Extract the [X, Y] coordinate from the center of the cell holding the provided text.  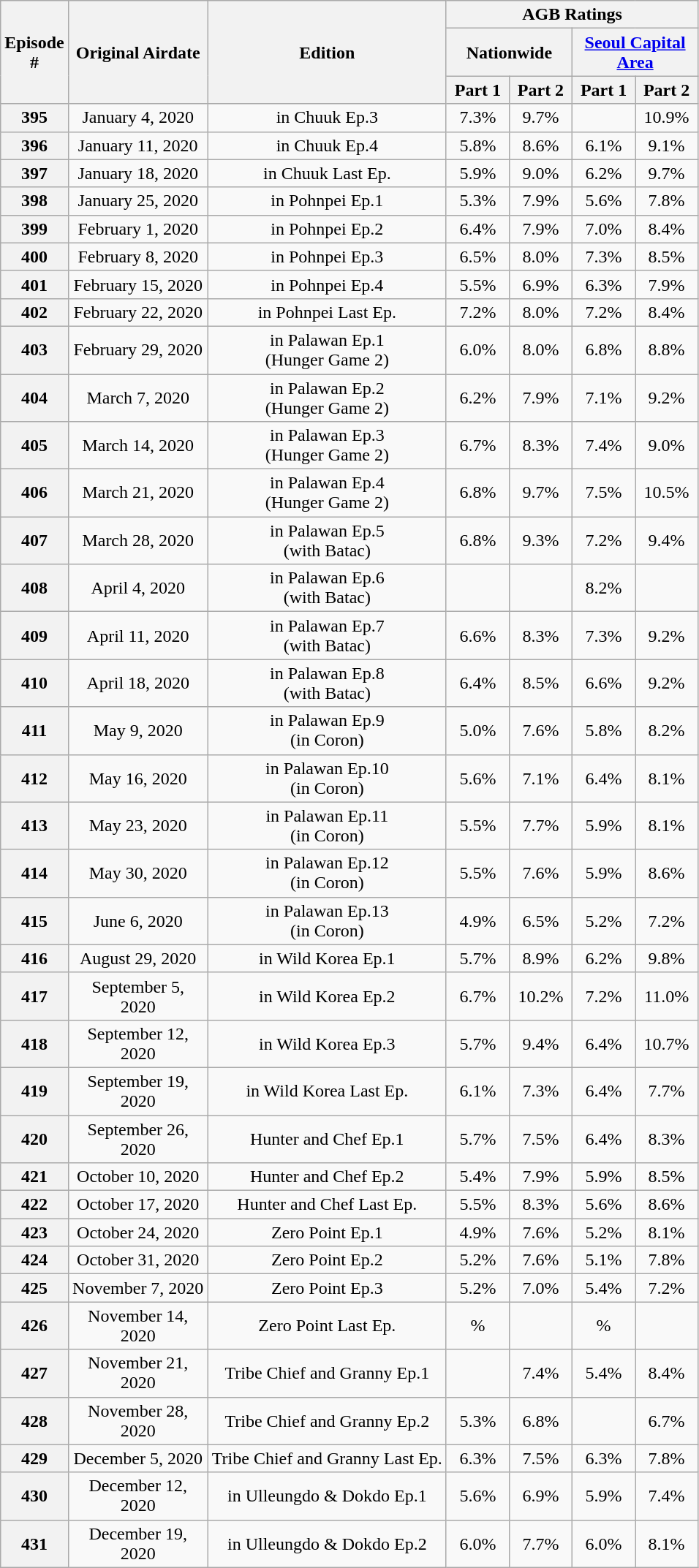
May 16, 2020 [137, 778]
January 25, 2020 [137, 201]
April 4, 2020 [137, 588]
9.8% [667, 958]
in Palawan Ep.12(in Coron) [327, 873]
411 [34, 731]
395 [34, 118]
May 30, 2020 [137, 873]
408 [34, 588]
October 17, 2020 [137, 1205]
in Ulleungdo & Dokdo Ep.1 [327, 1496]
400 [34, 257]
October 10, 2020 [137, 1177]
in Pohnpei Ep.3 [327, 257]
September 19, 2020 [137, 1091]
in Wild Korea Ep.2 [327, 996]
403 [34, 349]
May 9, 2020 [137, 731]
Zero Point Ep.1 [327, 1232]
Episode # [34, 53]
8.9% [540, 958]
November 7, 2020 [137, 1288]
Hunter and Chef Ep.2 [327, 1177]
in Palawan Ep.3(Hunger Game 2) [327, 446]
425 [34, 1288]
in Palawan Ep.7(with Batac) [327, 636]
10.9% [667, 118]
396 [34, 145]
Hunter and Chef Ep.1 [327, 1139]
December 5, 2020 [137, 1458]
410 [34, 683]
405 [34, 446]
10.2% [540, 996]
11.0% [667, 996]
9.3% [540, 541]
in Palawan Ep.6(with Batac) [327, 588]
August 29, 2020 [137, 958]
419 [34, 1091]
in Wild Korea Ep.3 [327, 1044]
416 [34, 958]
426 [34, 1326]
AGB Ratings [572, 15]
January 4, 2020 [137, 118]
427 [34, 1373]
409 [34, 636]
in Palawan Ep.4(Hunger Game 2) [327, 493]
428 [34, 1421]
Zero Point Last Ep. [327, 1326]
in Pohnpei Last Ep. [327, 312]
November 21, 2020 [137, 1373]
418 [34, 1044]
in Ulleungdo & Dokdo Ep.2 [327, 1544]
in Pohnpei Ep.4 [327, 284]
January 18, 2020 [137, 173]
May 23, 2020 [137, 826]
January 11, 2020 [137, 145]
in Pohnpei Ep.2 [327, 229]
424 [34, 1260]
September 26, 2020 [137, 1139]
407 [34, 541]
in Palawan Ep.8(with Batac) [327, 683]
Tribe Chief and Granny Ep.1 [327, 1373]
February 1, 2020 [137, 229]
March 21, 2020 [137, 493]
February 15, 2020 [137, 284]
Hunter and Chef Last Ep. [327, 1205]
10.5% [667, 493]
in Pohnpei Ep.1 [327, 201]
397 [34, 173]
in Palawan Ep.10(in Coron) [327, 778]
March 7, 2020 [137, 398]
10.7% [667, 1044]
June 6, 2020 [137, 921]
Tribe Chief and Granny Ep.2 [327, 1421]
in Palawan Ep.2(Hunger Game 2) [327, 398]
November 14, 2020 [137, 1326]
in Wild Korea Last Ep. [327, 1091]
in Palawan Ep.11(in Coron) [327, 826]
October 31, 2020 [137, 1260]
406 [34, 493]
422 [34, 1205]
417 [34, 996]
413 [34, 826]
Original Airdate [137, 53]
in Palawan Ep.5(with Batac) [327, 541]
420 [34, 1139]
412 [34, 778]
415 [34, 921]
in Chuuk Ep.4 [327, 145]
September 5, 2020 [137, 996]
423 [34, 1232]
September 12, 2020 [137, 1044]
421 [34, 1177]
414 [34, 873]
5.0% [477, 731]
in Palawan Ep.13(in Coron) [327, 921]
399 [34, 229]
April 11, 2020 [137, 636]
March 14, 2020 [137, 446]
November 28, 2020 [137, 1421]
February 29, 2020 [137, 349]
October 24, 2020 [137, 1232]
in Palawan Ep.1(Hunger Game 2) [327, 349]
401 [34, 284]
429 [34, 1458]
Edition [327, 53]
430 [34, 1496]
404 [34, 398]
December 12, 2020 [137, 1496]
Seoul Capital Area [635, 53]
8.8% [667, 349]
March 28, 2020 [137, 541]
Zero Point Ep.2 [327, 1260]
Tribe Chief and Granny Last Ep. [327, 1458]
398 [34, 201]
February 8, 2020 [137, 257]
402 [34, 312]
in Palawan Ep.9(in Coron) [327, 731]
April 18, 2020 [137, 683]
in Chuuk Last Ep. [327, 173]
431 [34, 1544]
December 19, 2020 [137, 1544]
9.1% [667, 145]
Zero Point Ep.3 [327, 1288]
5.1% [604, 1260]
in Wild Korea Ep.1 [327, 958]
Nationwide [509, 53]
in Chuuk Ep.3 [327, 118]
February 22, 2020 [137, 312]
